Return the (x, y) coordinate for the center point of the cell that contains the specified text.  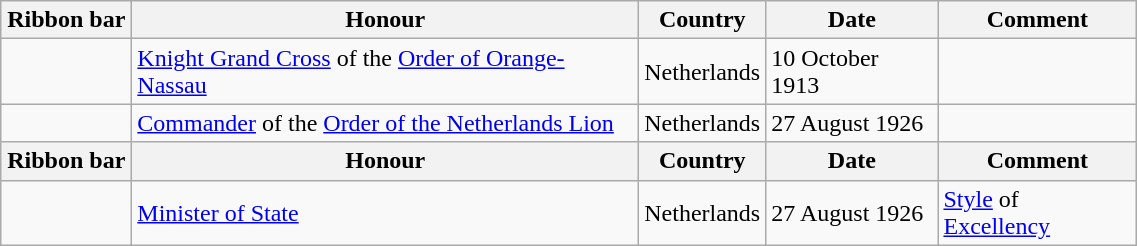
Commander of the Order of the Netherlands Lion (386, 123)
Knight Grand Cross of the Order of Orange-Nassau (386, 72)
10 October 1913 (852, 72)
Minister of State (386, 212)
Style of Excellency (1038, 212)
